Pinpoint the cell where the given text exists, returning its [X, Y] midpoint coordinate. 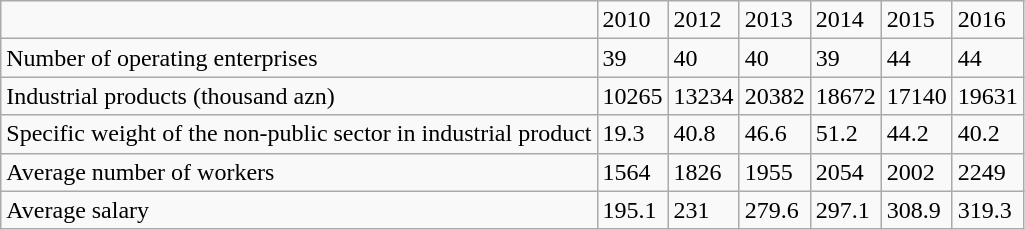
297.1 [846, 210]
10265 [632, 96]
2013 [774, 20]
19.3 [632, 134]
Average salary [299, 210]
2054 [846, 172]
13234 [704, 96]
231 [704, 210]
1826 [704, 172]
279.6 [774, 210]
44.2 [916, 134]
2016 [988, 20]
1955 [774, 172]
20382 [774, 96]
2249 [988, 172]
Average number of workers [299, 172]
195.1 [632, 210]
2014 [846, 20]
319.3 [988, 210]
Specific weight of the non-public sector in industrial product [299, 134]
2015 [916, 20]
40.2 [988, 134]
2012 [704, 20]
2010 [632, 20]
17140 [916, 96]
308.9 [916, 210]
40.8 [704, 134]
Number of operating enterprises [299, 58]
19631 [988, 96]
51.2 [846, 134]
2002 [916, 172]
46.6 [774, 134]
Industrial products (thousand azn) [299, 96]
1564 [632, 172]
18672 [846, 96]
